Locate the cell with the specified text and output its [x, y] center coordinate. 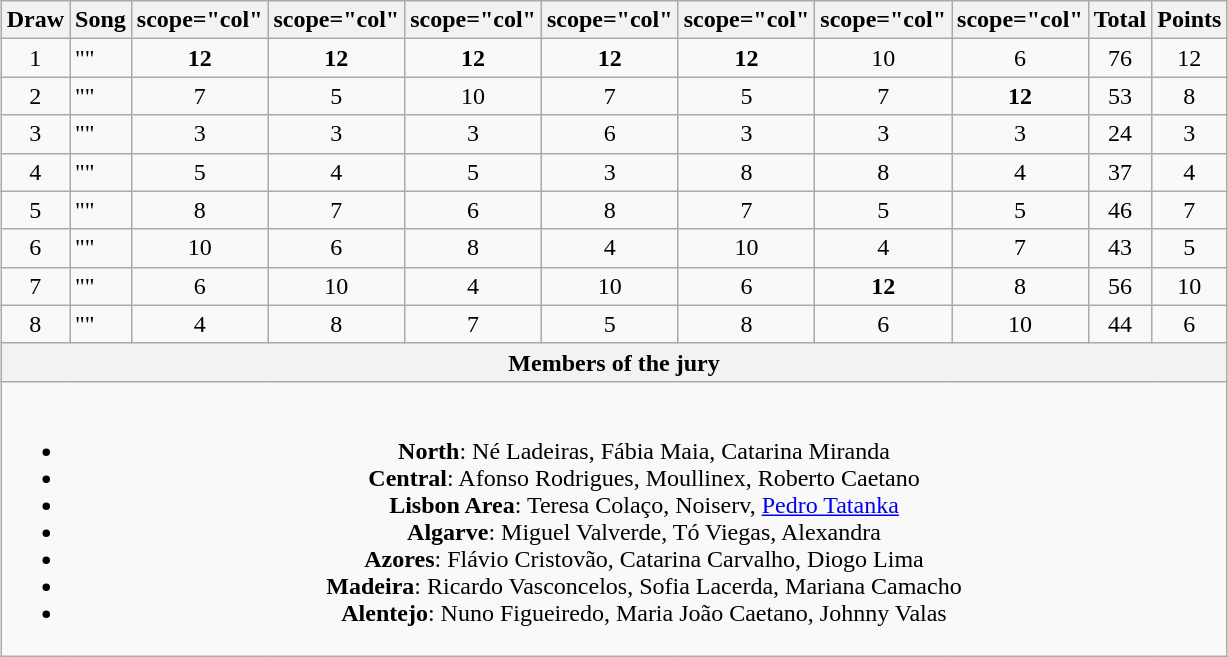
76 [1120, 58]
53 [1120, 96]
Song [101, 20]
Total [1120, 20]
37 [1120, 172]
24 [1120, 134]
46 [1120, 210]
Points [1190, 20]
56 [1120, 286]
Members of the jury [614, 362]
43 [1120, 248]
44 [1120, 324]
Draw [35, 20]
1 [35, 58]
2 [35, 96]
